Detect which cell encompasses the target text, then output its (X, Y) center coordinate. 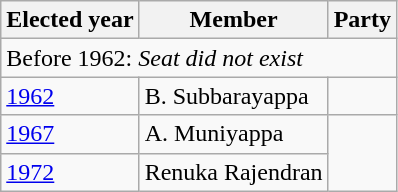
B. Subbarayappa (234, 96)
1972 (70, 172)
Member (234, 20)
Party (362, 20)
1962 (70, 96)
Renuka Rajendran (234, 172)
1967 (70, 134)
Elected year (70, 20)
A. Muniyappa (234, 134)
Before 1962: Seat did not exist (199, 58)
